Output the [X, Y] coordinate of the center of the cell containing the given text.  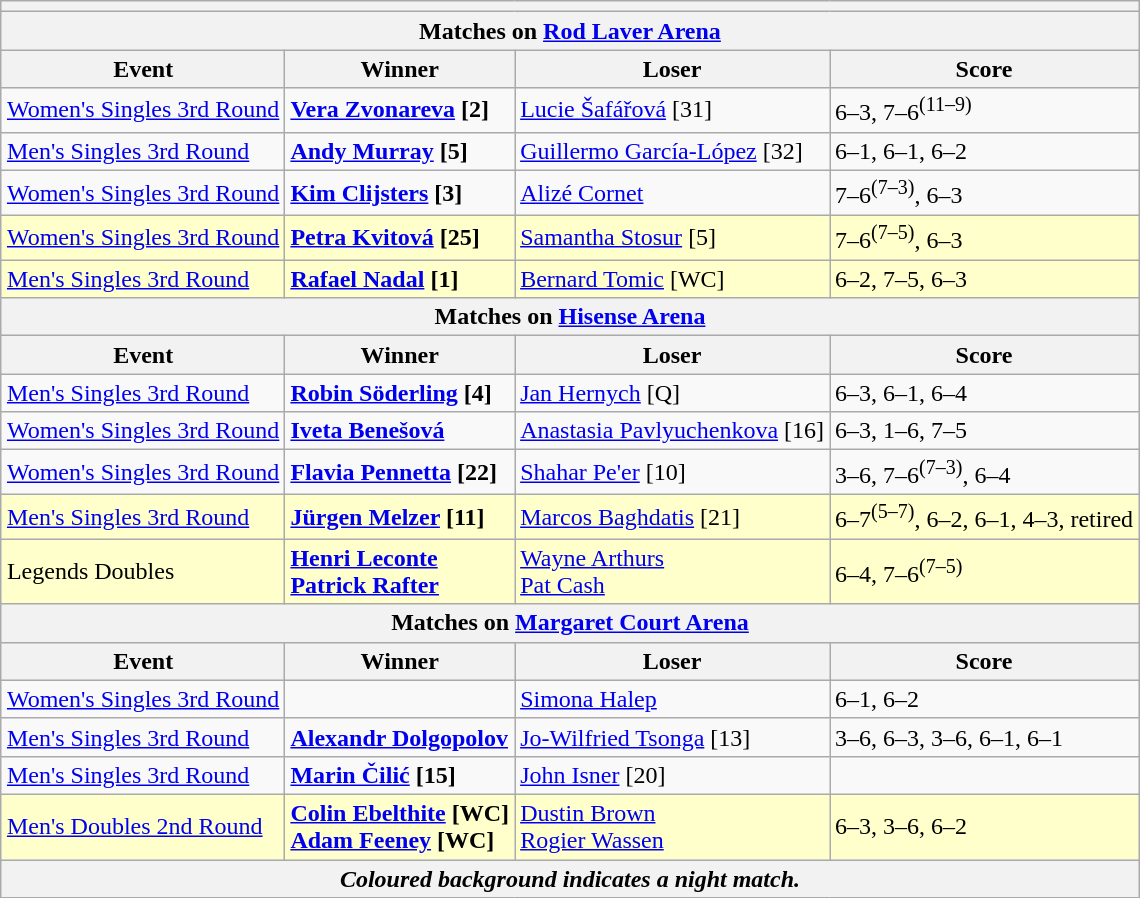
6–3, 7–6(11–9) [984, 110]
Coloured background indicates a night match. [570, 879]
Matches on Margaret Court Arena [570, 623]
Andy Murray [5] [400, 151]
Samantha Stosur [5] [672, 238]
3–6, 7–6(7–3), 6–4 [984, 472]
Shahar Pe'er [10] [672, 472]
Anastasia Pavlyuchenkova [16] [672, 431]
Guillermo García-López [32] [672, 151]
Kim Clijsters [3] [400, 194]
Bernard Tomic [WC] [672, 279]
Henri Leconte Patrick Rafter [400, 572]
Men's Doubles 2nd Round [142, 826]
Jürgen Melzer [11] [400, 518]
Vera Zvonareva [2] [400, 110]
6–4, 7–6(7–5) [984, 572]
Marcos Baghdatis [21] [672, 518]
7–6(7–5), 6–3 [984, 238]
John Isner [20] [672, 775]
Robin Söderling [4] [400, 393]
Colin Ebelthite [WC] Adam Feeney [WC] [400, 826]
Rafael Nadal [1] [400, 279]
Lucie Šafářová [31] [672, 110]
6–1, 6–1, 6–2 [984, 151]
Petra Kvitová [25] [400, 238]
Simona Halep [672, 699]
6–7(5–7), 6–2, 6–1, 4–3, retired [984, 518]
Iveta Benešová [400, 431]
Jan Hernych [Q] [672, 393]
3–6, 6–3, 3–6, 6–1, 6–1 [984, 737]
Marin Čilić [15] [400, 775]
6–1, 6–2 [984, 699]
6–3, 1–6, 7–5 [984, 431]
Alexandr Dolgopolov [400, 737]
6–3, 3–6, 6–2 [984, 826]
6–3, 6–1, 6–4 [984, 393]
6–2, 7–5, 6–3 [984, 279]
Jo-Wilfried Tsonga [13] [672, 737]
Wayne Arthurs Pat Cash [672, 572]
Flavia Pennetta [22] [400, 472]
Dustin Brown Rogier Wassen [672, 826]
Matches on Hisense Arena [570, 317]
Legends Doubles [142, 572]
Alizé Cornet [672, 194]
Matches on Rod Laver Arena [570, 31]
7–6(7–3), 6–3 [984, 194]
